Identify which cell holds the provided text, then report its (X, Y) central coordinate. 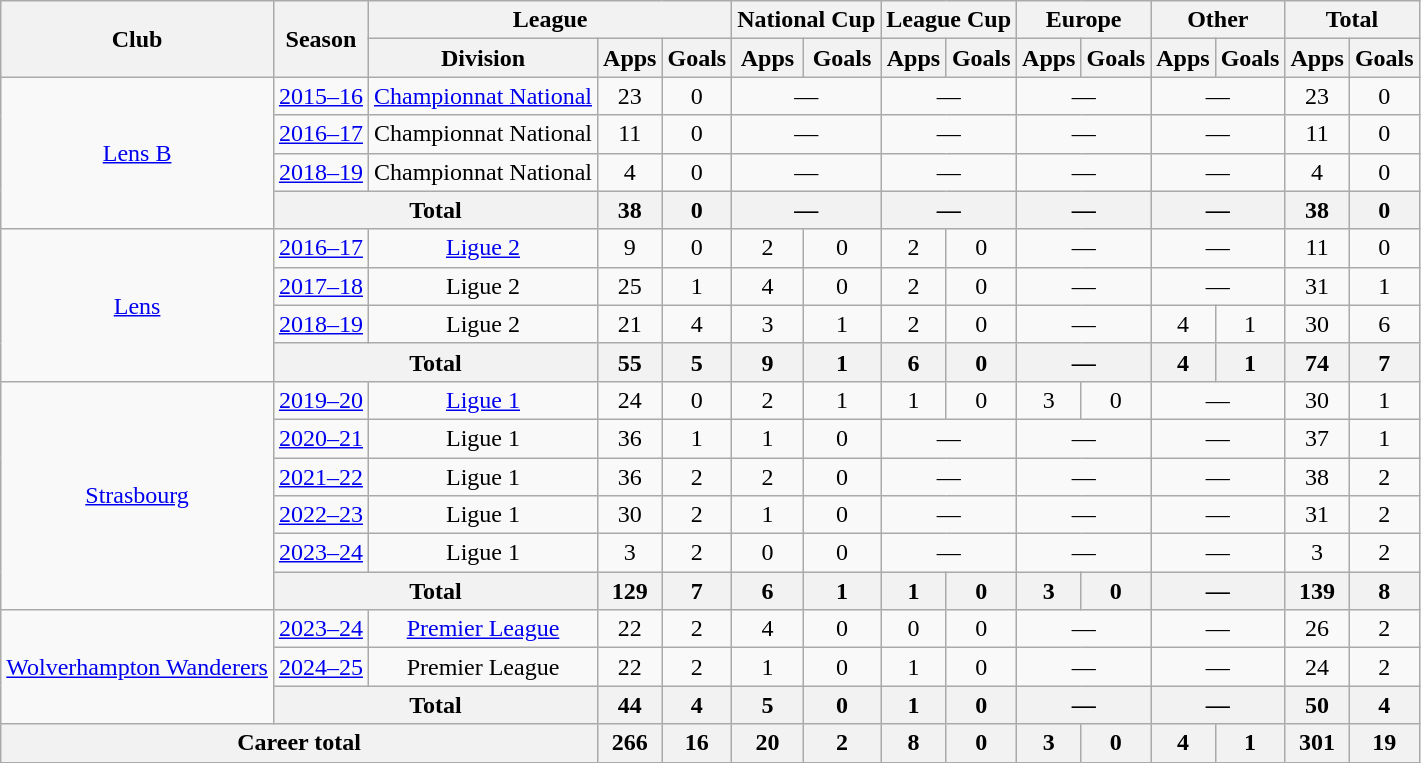
Season (320, 39)
44 (630, 705)
Lens B (138, 153)
Career total (300, 743)
2017–18 (320, 286)
37 (1317, 438)
Division (482, 58)
55 (630, 362)
Club (138, 39)
National Cup (806, 20)
Strasbourg (138, 495)
74 (1317, 362)
139 (1317, 591)
2015–16 (320, 96)
League (550, 20)
Wolverhampton Wanderers (138, 667)
Lens (138, 305)
301 (1317, 743)
16 (697, 743)
2022–23 (320, 515)
2021–22 (320, 477)
129 (630, 591)
20 (768, 743)
19 (1384, 743)
League Cup (949, 20)
2020–21 (320, 438)
2024–25 (320, 667)
21 (630, 324)
Other (1218, 20)
25 (630, 286)
50 (1317, 705)
2019–20 (320, 400)
266 (630, 743)
26 (1317, 629)
Europe (1084, 20)
